Scan for the cell matching the given text and deliver its (X, Y) coordinate at center. 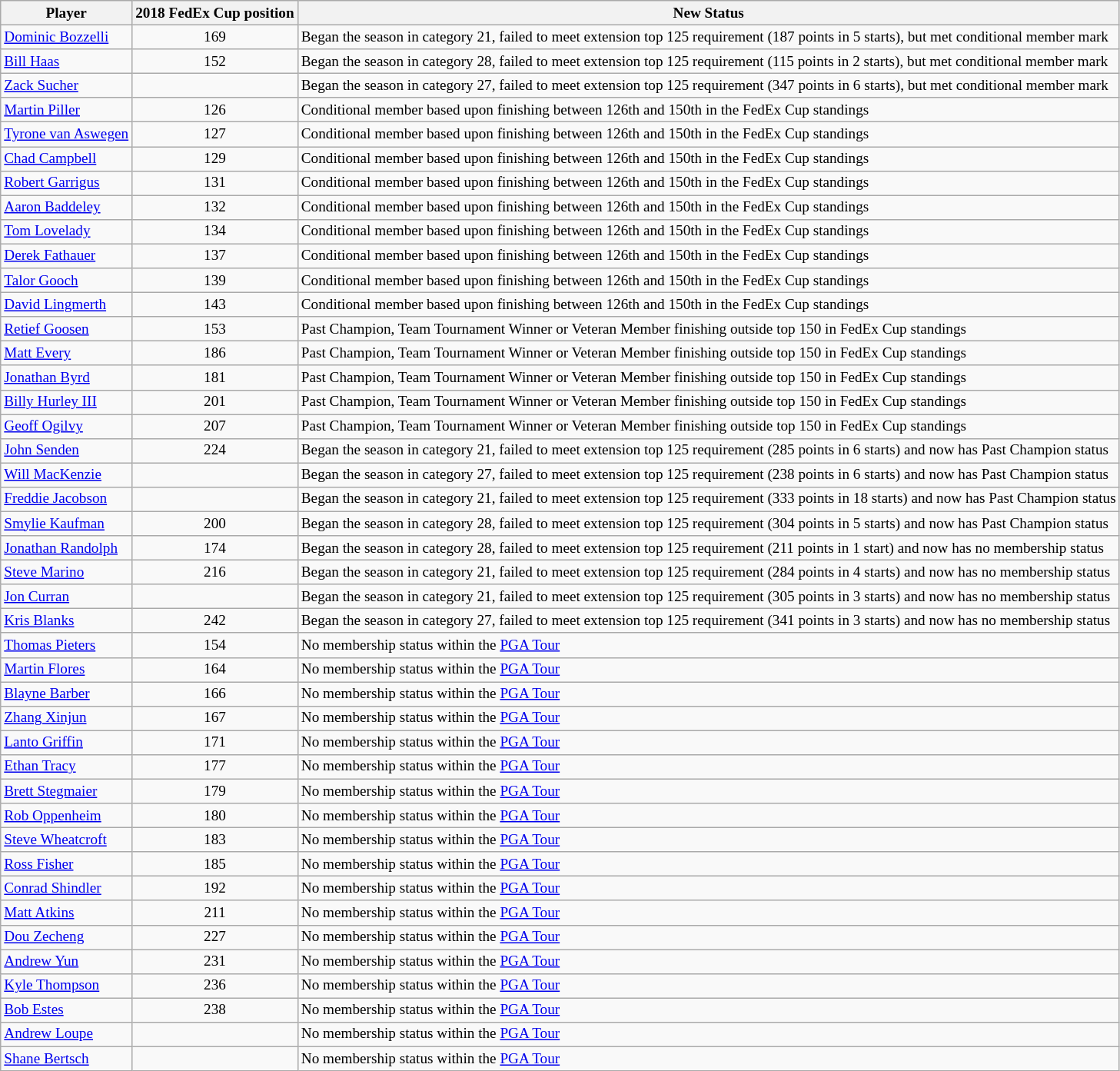
Will MacKenzie (66, 475)
Bob Estes (66, 1010)
Kyle Thompson (66, 986)
Robert Garrigus (66, 183)
169 (215, 37)
179 (215, 791)
174 (215, 548)
2018 FedEx Cup position (215, 13)
Began the season in category 21, failed to meet extension top 125 requirement (284 points in 4 starts) and now has no membership status (709, 572)
Began the season in category 21, failed to meet extension top 125 requirement (285 points in 6 starts) and now has Past Champion status (709, 451)
Martin Flores (66, 670)
Martin Piller (66, 110)
Matt Atkins (66, 913)
Kris Blanks (66, 621)
126 (215, 110)
Began the season in category 21, failed to meet extension top 125 requirement (187 points in 5 starts), but met conditional member mark (709, 37)
154 (215, 645)
224 (215, 451)
Conrad Shindler (66, 889)
Geoff Ogilvy (66, 426)
166 (215, 693)
183 (215, 840)
167 (215, 718)
Freddie Jacobson (66, 499)
Jon Curran (66, 597)
Began the season in category 27, failed to meet extension top 125 requirement (341 points in 3 starts) and now has no membership status (709, 621)
Steve Wheatcroft (66, 840)
Steve Marino (66, 572)
Aaron Baddeley (66, 208)
Began the season in category 27, failed to meet extension top 125 requirement (238 points in 6 starts) and now has Past Champion status (709, 475)
Matt Every (66, 354)
Chad Campbell (66, 158)
132 (215, 208)
Began the season in category 21, failed to meet extension top 125 requirement (333 points in 18 starts) and now has Past Champion status (709, 499)
Ross Fisher (66, 864)
164 (215, 670)
152 (215, 62)
Rob Oppenheim (66, 816)
Began the season in category 21, failed to meet extension top 125 requirement (305 points in 3 starts) and now has no membership status (709, 597)
Shane Bertsch (66, 1059)
236 (215, 986)
Lanto Griffin (66, 743)
211 (215, 913)
143 (215, 304)
Talor Gooch (66, 281)
201 (215, 402)
180 (215, 816)
131 (215, 183)
Billy Hurley III (66, 402)
Andrew Loupe (66, 1034)
171 (215, 743)
216 (215, 572)
Dominic Bozzelli (66, 37)
134 (215, 231)
Tyrone van Aswegen (66, 135)
238 (215, 1010)
Jonathan Randolph (66, 548)
John Senden (66, 451)
Tom Lovelady (66, 231)
Zhang Xinjun (66, 718)
177 (215, 767)
Began the season in category 28, failed to meet extension top 125 requirement (115 points in 2 starts), but met conditional member mark (709, 62)
Ethan Tracy (66, 767)
Dou Zecheng (66, 937)
227 (215, 937)
Retief Goosen (66, 329)
Began the season in category 28, failed to meet extension top 125 requirement (304 points in 5 starts) and now has Past Champion status (709, 524)
Began the season in category 28, failed to meet extension top 125 requirement (211 points in 1 start) and now has no membership status (709, 548)
231 (215, 962)
Bill Haas (66, 62)
Derek Fathauer (66, 256)
David Lingmerth (66, 304)
207 (215, 426)
153 (215, 329)
Andrew Yun (66, 962)
139 (215, 281)
Thomas Pieters (66, 645)
242 (215, 621)
New Status (709, 13)
Began the season in category 27, failed to meet extension top 125 requirement (347 points in 6 starts), but met conditional member mark (709, 85)
Jonathan Byrd (66, 378)
185 (215, 864)
Smylie Kaufman (66, 524)
129 (215, 158)
137 (215, 256)
192 (215, 889)
Player (66, 13)
127 (215, 135)
Blayne Barber (66, 693)
186 (215, 354)
200 (215, 524)
Brett Stegmaier (66, 791)
181 (215, 378)
Zack Sucher (66, 85)
